Capture the cell that displays the provided text and extract its [X, Y] central coordinate. 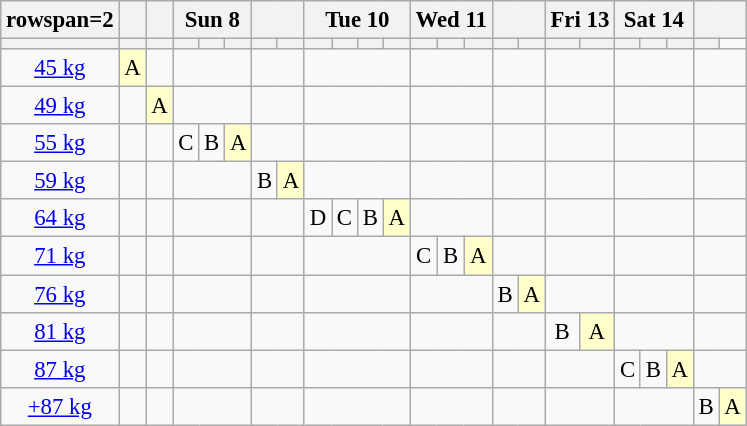
81 kg [60, 331]
Wed 11 [451, 20]
Sun 8 [212, 20]
45 kg [60, 68]
87 kg [60, 369]
76 kg [60, 294]
D [318, 219]
55 kg [60, 143]
59 kg [60, 181]
rowspan=2 [60, 20]
Tue 10 [357, 20]
Fri 13 [580, 20]
Sat 14 [654, 20]
71 kg [60, 256]
49 kg [60, 106]
64 kg [60, 219]
+87 kg [60, 406]
